Return (X, Y) of the center of cell containing provided text 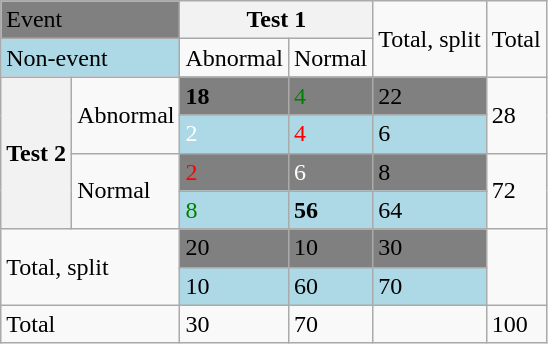
Event (90, 20)
60 (330, 286)
100 (516, 324)
22 (430, 96)
28 (516, 115)
18 (234, 96)
20 (234, 248)
72 (516, 191)
64 (430, 210)
Non-event (90, 58)
56 (330, 210)
Test 2 (36, 153)
Test 1 (276, 20)
